Provide the (X, Y) coordinate of the cell's center where the given text is located.  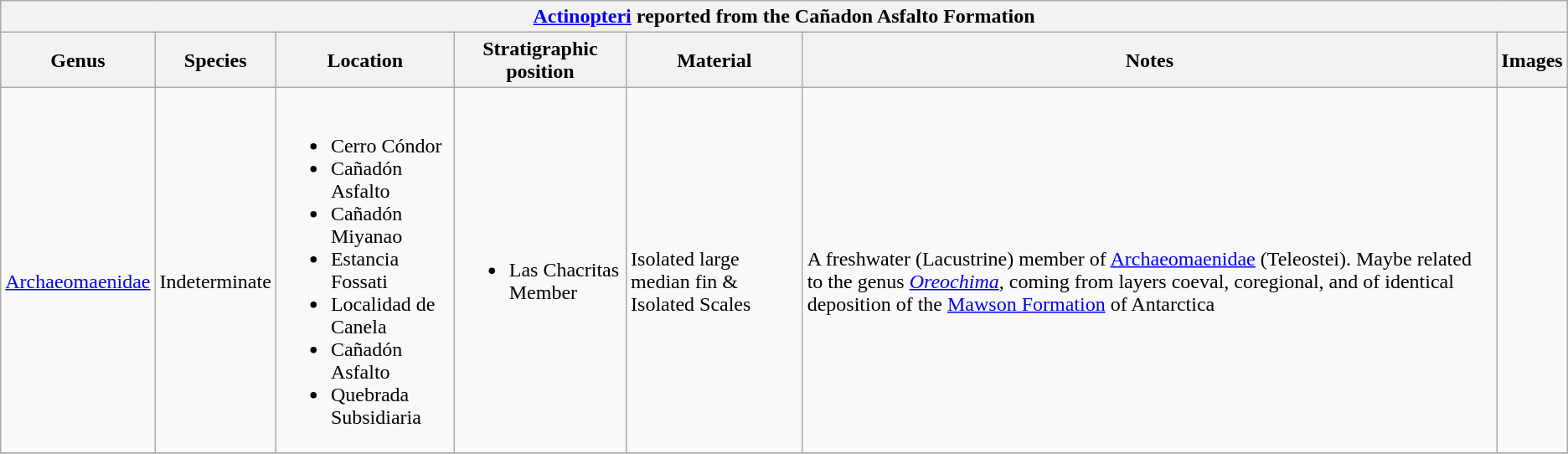
Species (215, 60)
Material (715, 60)
Genus (78, 60)
Location (365, 60)
Isolated large median fin & Isolated Scales (715, 270)
Las Chacritas Member (539, 270)
Stratigraphic position (539, 60)
Images (1532, 60)
Notes (1149, 60)
Archaeomaenidae (78, 270)
Actinopteri reported from the Cañadon Asfalto Formation (784, 17)
Indeterminate (215, 270)
Cerro CóndorCañadón AsfaltoCañadón MiyanaoEstancia FossatiLocalidad de CanelaCañadón AsfaltoQuebrada Subsidiaria (365, 270)
